Pinpoint the cell where the given text exists, returning its (X, Y) midpoint coordinate. 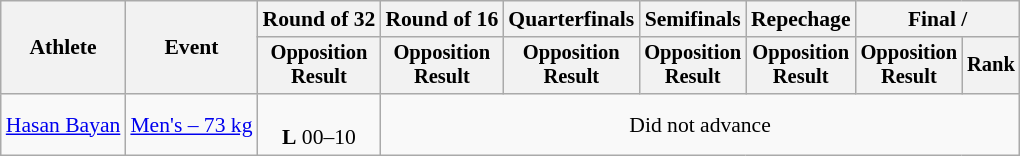
Men's – 73 kg (191, 124)
Hasan Bayan (64, 124)
Round of 32 (320, 19)
Semifinals (692, 19)
Did not advance (700, 124)
Final / (938, 19)
Quarterfinals (571, 19)
L 00–10 (320, 124)
Athlete (64, 48)
Repechage (801, 19)
Event (191, 48)
Rank (991, 66)
Round of 16 (442, 19)
